Detect which cell encompasses the target text, then output its [x, y] center coordinate. 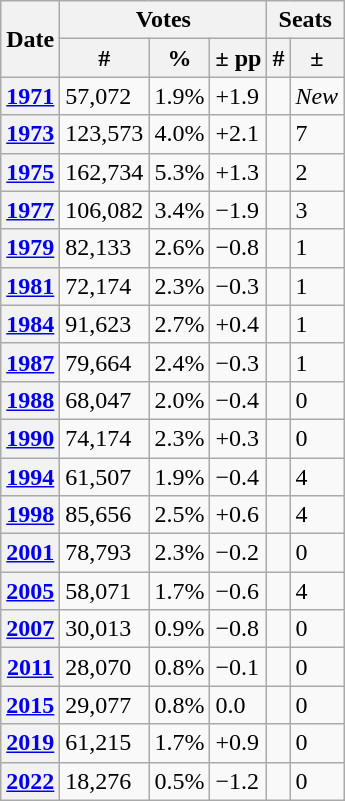
162,734 [104, 172]
Votes [164, 20]
2.5% [180, 515]
2 [317, 172]
1975 [30, 172]
1979 [30, 248]
2011 [30, 667]
91,623 [104, 324]
−1.9 [238, 210]
2019 [30, 743]
1971 [30, 96]
± pp [238, 58]
2.6% [180, 248]
+0.6 [238, 515]
% [180, 58]
2.7% [180, 324]
1990 [30, 438]
29,077 [104, 705]
+0.9 [238, 743]
28,070 [104, 667]
Date [30, 39]
2.0% [180, 400]
−0.2 [238, 553]
78,793 [104, 553]
+1.9 [238, 96]
0.0 [238, 705]
61,215 [104, 743]
± [317, 58]
1981 [30, 286]
1994 [30, 477]
82,133 [104, 248]
2015 [30, 705]
0.9% [180, 629]
106,082 [104, 210]
+0.4 [238, 324]
72,174 [104, 286]
+2.1 [238, 134]
0.5% [180, 781]
Seats [306, 20]
61,507 [104, 477]
3 [317, 210]
+1.3 [238, 172]
2005 [30, 591]
1984 [30, 324]
−0.6 [238, 591]
4.0% [180, 134]
57,072 [104, 96]
1977 [30, 210]
7 [317, 134]
79,664 [104, 362]
74,174 [104, 438]
18,276 [104, 781]
1973 [30, 134]
85,656 [104, 515]
1987 [30, 362]
3.4% [180, 210]
2001 [30, 553]
2.4% [180, 362]
30,013 [104, 629]
−0.1 [238, 667]
New [317, 96]
2022 [30, 781]
−1.2 [238, 781]
1998 [30, 515]
1988 [30, 400]
58,071 [104, 591]
+0.3 [238, 438]
68,047 [104, 400]
123,573 [104, 134]
5.3% [180, 172]
2007 [30, 629]
